Locate the cell with the specified text and output its [X, Y] center coordinate. 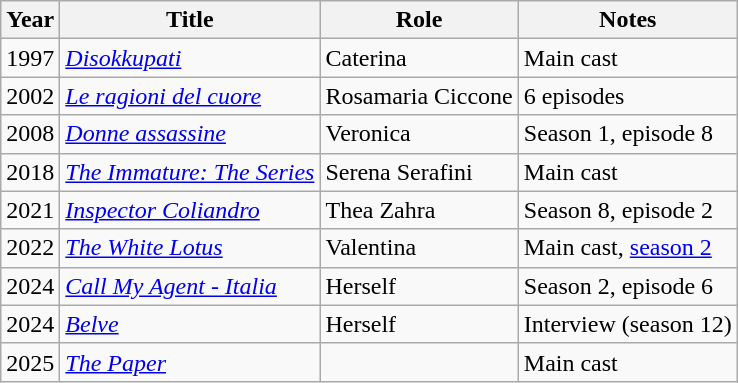
Veronica [419, 134]
Role [419, 20]
Interview (season 12) [628, 324]
Season 1, episode 8 [628, 134]
Main cast, season 2 [628, 248]
Season 8, episode 2 [628, 210]
2025 [30, 362]
2002 [30, 96]
Disokkupati [190, 58]
Valentina [419, 248]
Thea Zahra [419, 210]
Call My Agent - Italia [190, 286]
The White Lotus [190, 248]
1997 [30, 58]
Donne assassine [190, 134]
The Immature: The Series [190, 172]
Serena Serafini [419, 172]
Title [190, 20]
2021 [30, 210]
Notes [628, 20]
2022 [30, 248]
Year [30, 20]
6 episodes [628, 96]
Season 2, episode 6 [628, 286]
Caterina [419, 58]
Rosamaria Ciccone [419, 96]
Le ragioni del cuore [190, 96]
The Paper [190, 362]
2018 [30, 172]
Belve [190, 324]
2008 [30, 134]
Inspector Coliandro [190, 210]
